Find where the given text appears and provide that cell's center as [X, Y] coordinate. 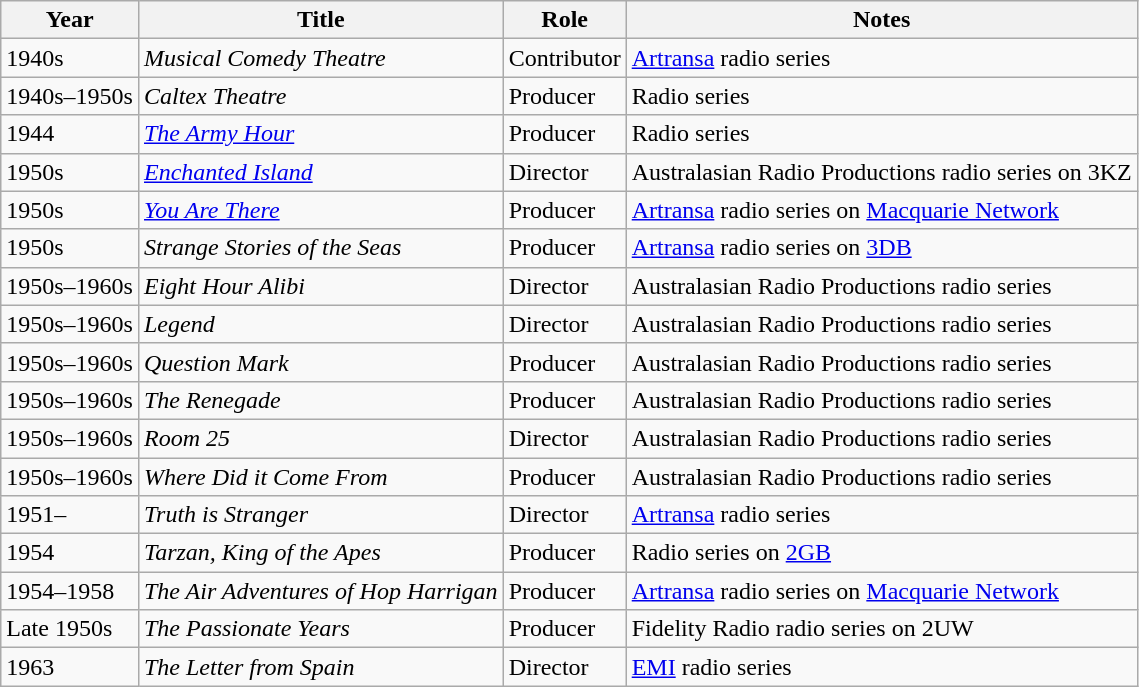
The Passionate Years [320, 629]
1954–1958 [70, 591]
Where Did it Come From [320, 477]
Room 25 [320, 438]
Year [70, 20]
Title [320, 20]
The Army Hour [320, 134]
The Renegade [320, 400]
EMI radio series [882, 667]
1954 [70, 553]
1944 [70, 134]
Question Mark [320, 362]
Late 1950s [70, 629]
Legend [320, 324]
Strange Stories of the Seas [320, 248]
Eight Hour Alibi [320, 286]
1963 [70, 667]
The Letter from Spain [320, 667]
Enchanted Island [320, 172]
Caltex Theatre [320, 96]
Fidelity Radio radio series on 2UW [882, 629]
Contributor [564, 58]
Role [564, 20]
Tarzan, King of the Apes [320, 553]
Australasian Radio Productions radio series on 3KZ [882, 172]
Radio series on 2GB [882, 553]
Truth is Stranger [320, 515]
The Air Adventures of Hop Harrigan [320, 591]
1940s–1950s [70, 96]
1951– [70, 515]
Artransa radio series on 3DB [882, 248]
You Are There [320, 210]
1940s [70, 58]
Notes [882, 20]
Musical Comedy Theatre [320, 58]
